Return [X, Y] of the center of cell containing provided text 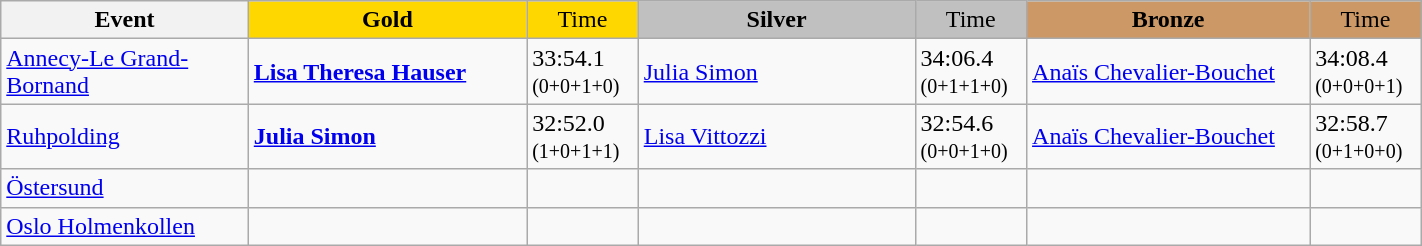
Lisa Theresa Hauser [387, 72]
Lisa Vittozzi [776, 136]
33:54.1(0+0+1+0) [583, 72]
32:54.6(0+0+1+0) [971, 136]
Östersund [125, 188]
34:06.4(0+1+1+0) [971, 72]
34:08.4(0+0+0+1) [1366, 72]
Bronze [1168, 20]
32:58.7(0+1+0+0) [1366, 136]
Event [125, 20]
Silver [776, 20]
Ruhpolding [125, 136]
32:52.0(1+0+1+1) [583, 136]
Annecy-Le Grand-Bornand [125, 72]
Gold [387, 20]
Oslo Holmenkollen [125, 226]
